Pinpoint the cell where the given text exists, returning its [x, y] midpoint coordinate. 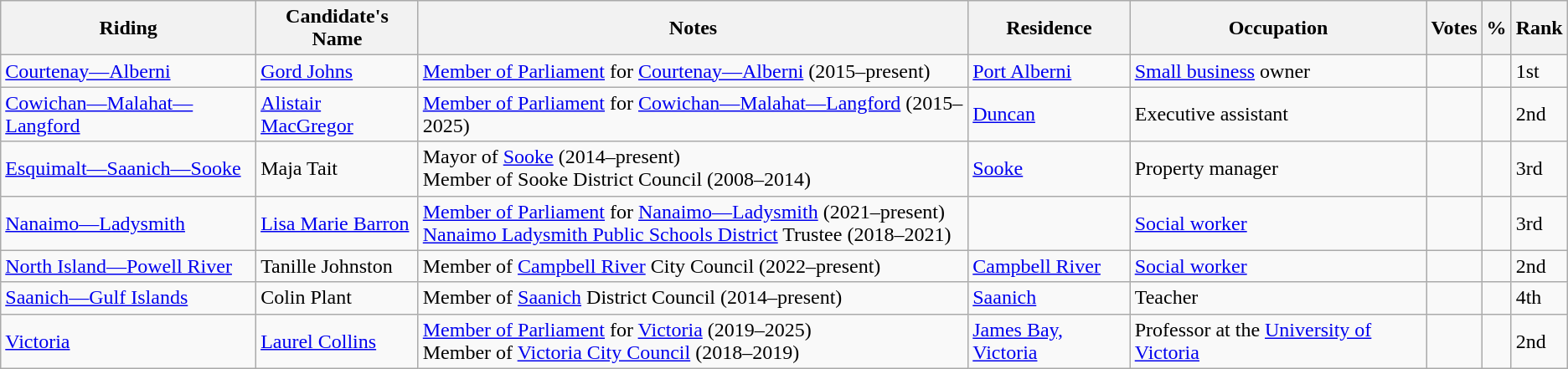
Maja Tait [338, 169]
Professor at the University of Victoria [1278, 341]
Notes [693, 28]
North Island—Powell River [129, 266]
Colin Plant [338, 298]
Sooke [1049, 169]
Lisa Marie Barron [338, 223]
Member of Parliament for Cowichan—Malahat—Langford (2015–2025) [693, 114]
Member of Parliament for Nanaimo—Ladysmith (2021–present) Nanaimo Ladysmith Public Schools District Trustee (2018–2021) [693, 223]
Alistair MacGregor [338, 114]
Nanaimo—Ladysmith [129, 223]
Esquimalt—Saanich—Sooke [129, 169]
1st [1540, 71]
Port Alberni [1049, 71]
Votes [1454, 28]
Residence [1049, 28]
Gord Johns [338, 71]
Mayor of Sooke (2014–present) Member of Sooke District Council (2008–2014) [693, 169]
Campbell River [1049, 266]
Saanich [1049, 298]
Victoria [129, 341]
Executive assistant [1278, 114]
Riding [129, 28]
Laurel Collins [338, 341]
Tanille Johnston [338, 266]
Member of Parliament for Victoria (2019–2025) Member of Victoria City Council (2018–2019) [693, 341]
Member of Campbell River City Council (2022–present) [693, 266]
Saanich—Gulf Islands [129, 298]
Duncan [1049, 114]
% [1496, 28]
Member of Parliament for Courtenay—Alberni (2015–present) [693, 71]
Occupation [1278, 28]
Teacher [1278, 298]
Courtenay—Alberni [129, 71]
Member of Saanich District Council (2014–present) [693, 298]
Property manager [1278, 169]
Candidate's Name [338, 28]
James Bay, Victoria [1049, 341]
Rank [1540, 28]
Small business owner [1278, 71]
Cowichan—Malahat—Langford [129, 114]
4th [1540, 298]
